Identify which cell holds the provided text, then report its [X, Y] central coordinate. 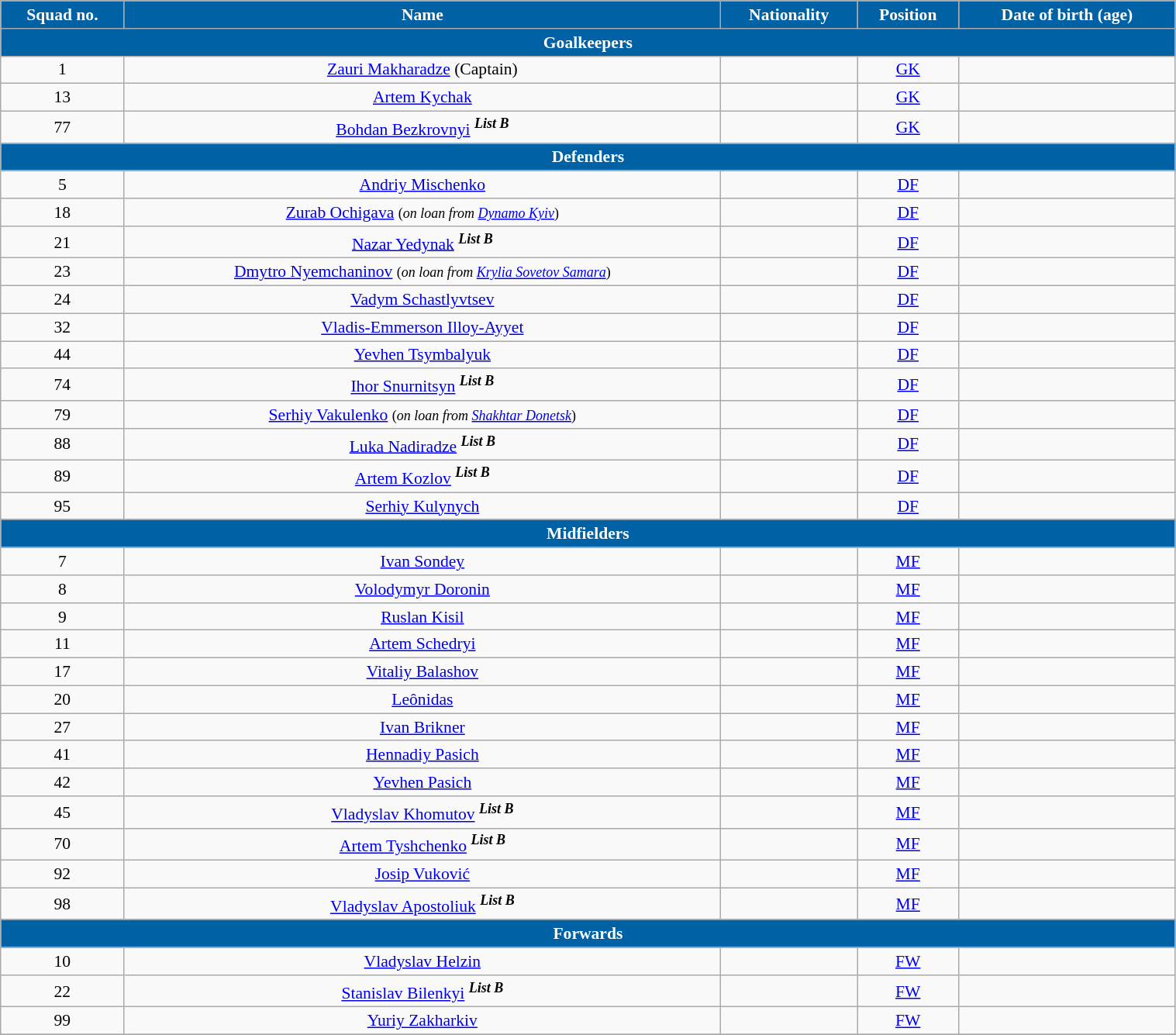
18 [62, 212]
22 [62, 991]
89 [62, 476]
98 [62, 904]
Stanislav Bilenkyi List B [422, 991]
99 [62, 1021]
Bohdan Bezkrovnyi List B [422, 127]
45 [62, 812]
Artem Schedryi [422, 644]
77 [62, 127]
Vladyslav Khomutov List B [422, 812]
Artem Kychak [422, 98]
Midfielders [588, 534]
Ruslan Kisil [422, 617]
Zurab Ochigava (on loan from Dynamo Kyiv) [422, 212]
32 [62, 327]
Vladis-Emmerson Illoy-Ayyet [422, 327]
Serhiy Kulynych [422, 506]
10 [62, 961]
13 [62, 98]
Dmytro Nyemchaninov (on loan from Krylia Sovetov Samara) [422, 272]
74 [62, 385]
Luka Nadiradze List B [422, 445]
41 [62, 755]
Yevhen Tsymbalyuk [422, 355]
1 [62, 70]
95 [62, 506]
Forwards [588, 934]
Zauri Makharadze (Captain) [422, 70]
Position [909, 15]
88 [62, 445]
27 [62, 727]
79 [62, 415]
Vladyslav Apostoliuk List B [422, 904]
Yevhen Pasich [422, 782]
Artem Kozlov List B [422, 476]
Ivan Brikner [422, 727]
20 [62, 700]
Yuriy Zakharkiv [422, 1021]
24 [62, 300]
Goalkeepers [588, 43]
Ivan Sondey [422, 561]
44 [62, 355]
Squad no. [62, 15]
8 [62, 589]
Volodymyr Doronin [422, 589]
Hennadiy Pasich [422, 755]
Nationality [789, 15]
Vladyslav Helzin [422, 961]
5 [62, 185]
Defenders [588, 157]
70 [62, 844]
Andriy Mischenko [422, 185]
Nazar Yedynak List B [422, 242]
Josip Vuković [422, 875]
7 [62, 561]
42 [62, 782]
Ihor Snurnitsyn List B [422, 385]
92 [62, 875]
23 [62, 272]
Leônidas [422, 700]
Artem Tyshchenko List B [422, 844]
Vitaliy Balashov [422, 672]
Date of birth (age) [1067, 15]
Serhiy Vakulenko (on loan from Shakhtar Donetsk) [422, 415]
21 [62, 242]
17 [62, 672]
Name [422, 15]
Vadym Schastlyvtsev [422, 300]
11 [62, 644]
9 [62, 617]
